Search for the cell housing the specified text and yield its [x, y] center coordinate. 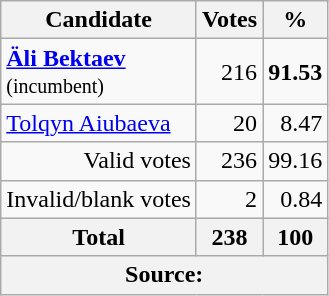
236 [229, 161]
238 [229, 237]
2 [229, 199]
Source: [164, 275]
% [296, 20]
8.47 [296, 123]
0.84 [296, 199]
91.53 [296, 72]
99.16 [296, 161]
20 [229, 123]
100 [296, 237]
Invalid/blank votes [99, 199]
Total [99, 237]
Candidate [99, 20]
Valid votes [99, 161]
216 [229, 72]
Tolqyn Aiubaeva [99, 123]
Votes [229, 20]
Äli Bektaev(incumbent) [99, 72]
